Capture the cell that displays the provided text and extract its (X, Y) central coordinate. 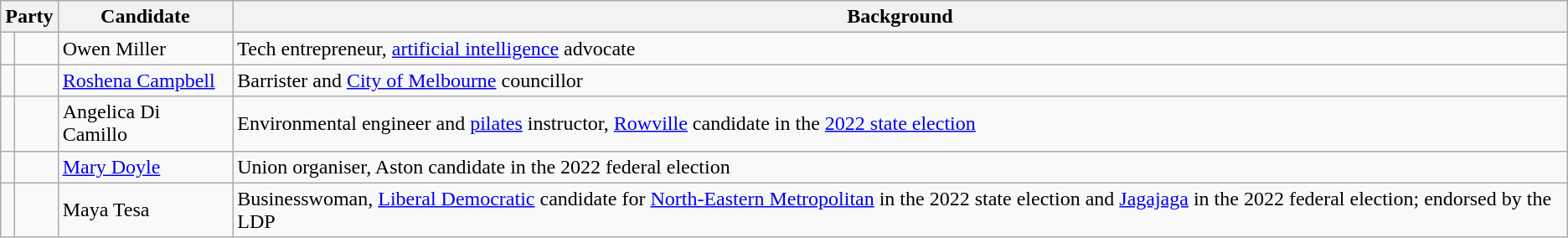
Roshena Campbell (146, 80)
Angelica Di Camillo (146, 124)
Union organiser, Aston candidate in the 2022 federal election (900, 167)
Barrister and City of Melbourne councillor (900, 80)
Maya Tesa (146, 210)
Tech entrepreneur, artificial intelligence advocate (900, 49)
Party (29, 17)
Environmental engineer and pilates instructor, Rowville candidate in the 2022 state election (900, 124)
Background (900, 17)
Owen Miller (146, 49)
Candidate (146, 17)
Mary Doyle (146, 167)
